Locate the cell with the specified text and output its [x, y] center coordinate. 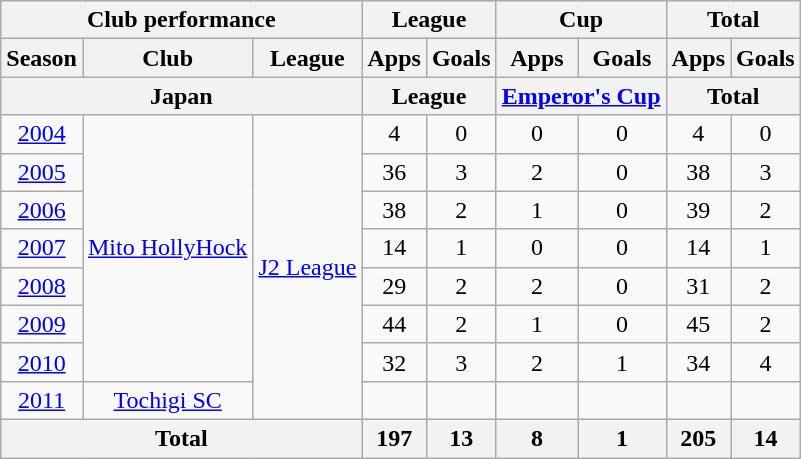
44 [394, 324]
2009 [42, 324]
29 [394, 286]
2010 [42, 362]
45 [698, 324]
Japan [182, 96]
2007 [42, 248]
Club performance [182, 20]
31 [698, 286]
Mito HollyHock [167, 248]
34 [698, 362]
Club [167, 58]
2005 [42, 172]
32 [394, 362]
205 [698, 438]
Cup [581, 20]
197 [394, 438]
Season [42, 58]
2004 [42, 134]
2008 [42, 286]
36 [394, 172]
2006 [42, 210]
Tochigi SC [167, 400]
13 [461, 438]
2011 [42, 400]
8 [537, 438]
39 [698, 210]
J2 League [308, 267]
Emperor's Cup [581, 96]
